Determine the [x, y] coordinate at the center of the cell enclosing the given text.  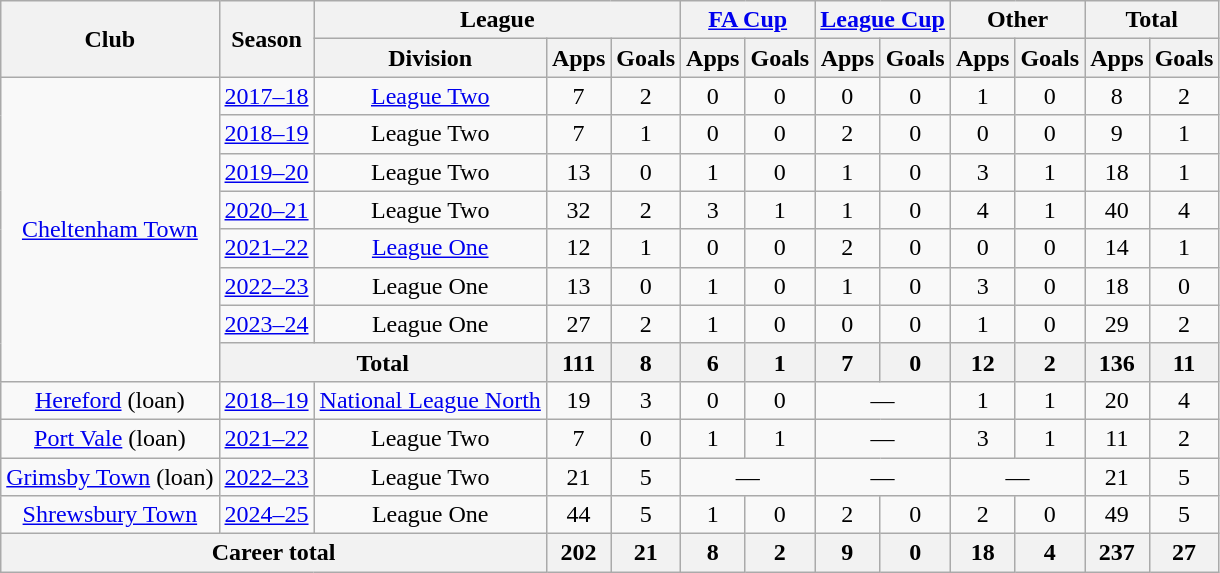
19 [578, 400]
237 [1117, 553]
Club [110, 39]
Other [1017, 20]
111 [578, 362]
National League North [430, 400]
Shrewsbury Town [110, 515]
49 [1117, 515]
136 [1117, 362]
2024–25 [266, 515]
2017–18 [266, 96]
2019–20 [266, 172]
Port Vale (loan) [110, 438]
Hereford (loan) [110, 400]
2020–21 [266, 210]
League [497, 20]
202 [578, 553]
Grimsby Town (loan) [110, 477]
29 [1117, 324]
32 [578, 210]
14 [1117, 248]
FA Cup [748, 20]
2023–24 [266, 324]
20 [1117, 400]
League Cup [883, 20]
Division [430, 58]
Career total [274, 553]
Cheltenham Town [110, 229]
Season [266, 39]
40 [1117, 210]
6 [713, 362]
44 [578, 515]
